Return the [X, Y] coordinate for the center point of the cell that contains the specified text.  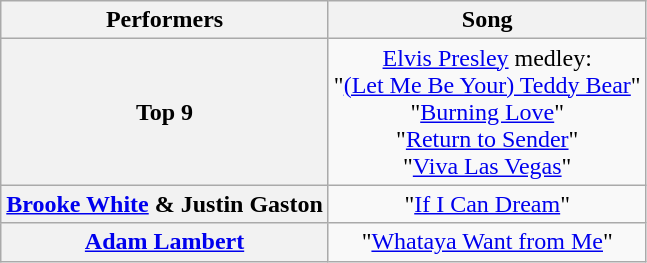
Brooke White & Justin Gaston [165, 204]
Adam Lambert [165, 242]
"Whataya Want from Me" [487, 242]
"If I Can Dream" [487, 204]
Top 9 [165, 112]
Elvis Presley medley:"(Let Me Be Your) Teddy Bear""Burning Love""Return to Sender""Viva Las Vegas" [487, 112]
Performers [165, 20]
Song [487, 20]
